Provide the (x, y) coordinate of the cell's center where the given text is located.  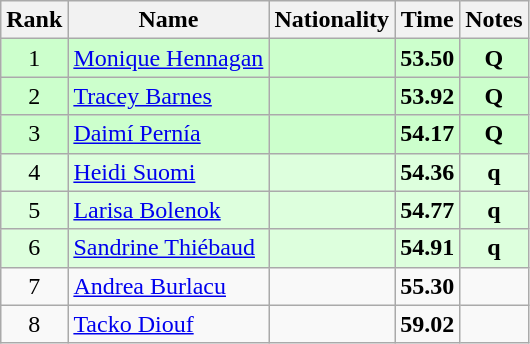
55.30 (428, 286)
53.50 (428, 58)
4 (34, 172)
6 (34, 248)
54.91 (428, 248)
3 (34, 134)
Name (168, 20)
5 (34, 210)
1 (34, 58)
53.92 (428, 96)
Monique Hennagan (168, 58)
54.77 (428, 210)
Time (428, 20)
8 (34, 324)
54.36 (428, 172)
Rank (34, 20)
Notes (494, 20)
54.17 (428, 134)
Nationality (332, 20)
59.02 (428, 324)
Sandrine Thiébaud (168, 248)
Tracey Barnes (168, 96)
Heidi Suomi (168, 172)
Tacko Diouf (168, 324)
Andrea Burlacu (168, 286)
Larisa Bolenok (168, 210)
2 (34, 96)
Daimí Pernía (168, 134)
7 (34, 286)
